For the text-containing cell, return its midpoint in [x, y] coordinate format. 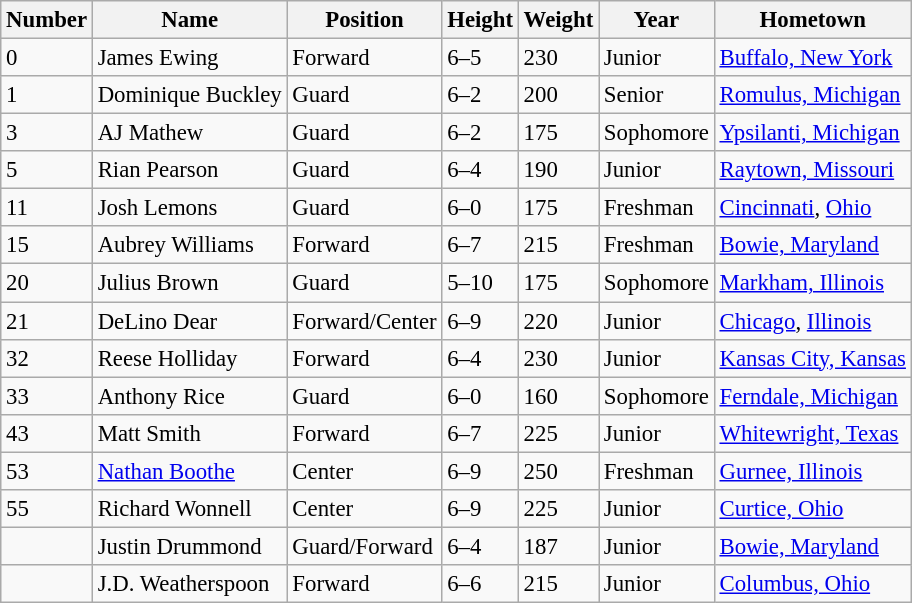
20 [47, 283]
Anthony Rice [190, 396]
55 [47, 509]
Hometown [812, 20]
Whitewright, Texas [812, 433]
DeLino Dear [190, 321]
33 [47, 396]
Chicago, Illinois [812, 321]
Curtice, Ohio [812, 509]
Ypsilanti, Michigan [812, 133]
Raytown, Missouri [812, 170]
Number [47, 20]
Richard Wonnell [190, 509]
Buffalo, New York [812, 58]
Ferndale, Michigan [812, 396]
Position [364, 20]
Matt Smith [190, 433]
5 [47, 170]
Josh Lemons [190, 208]
250 [558, 471]
Aubrey Williams [190, 245]
Name [190, 20]
Nathan Boothe [190, 471]
187 [558, 546]
6–5 [480, 58]
AJ Mathew [190, 133]
160 [558, 396]
190 [558, 170]
Cincinnati, Ohio [812, 208]
11 [47, 208]
Gurnee, Illinois [812, 471]
Height [480, 20]
Guard/Forward [364, 546]
32 [47, 358]
Julius Brown [190, 283]
Reese Holliday [190, 358]
Rian Pearson [190, 170]
43 [47, 433]
15 [47, 245]
21 [47, 321]
Year [657, 20]
200 [558, 95]
Columbus, Ohio [812, 584]
Senior [657, 95]
James Ewing [190, 58]
3 [47, 133]
Markham, Illinois [812, 283]
5–10 [480, 283]
Romulus, Michigan [812, 95]
53 [47, 471]
Forward/Center [364, 321]
Weight [558, 20]
220 [558, 321]
Kansas City, Kansas [812, 358]
1 [47, 95]
Justin Drummond [190, 546]
Dominique Buckley [190, 95]
6–6 [480, 584]
0 [47, 58]
J.D. Weatherspoon [190, 584]
